Identify which cell holds the provided text, then report its [x, y] central coordinate. 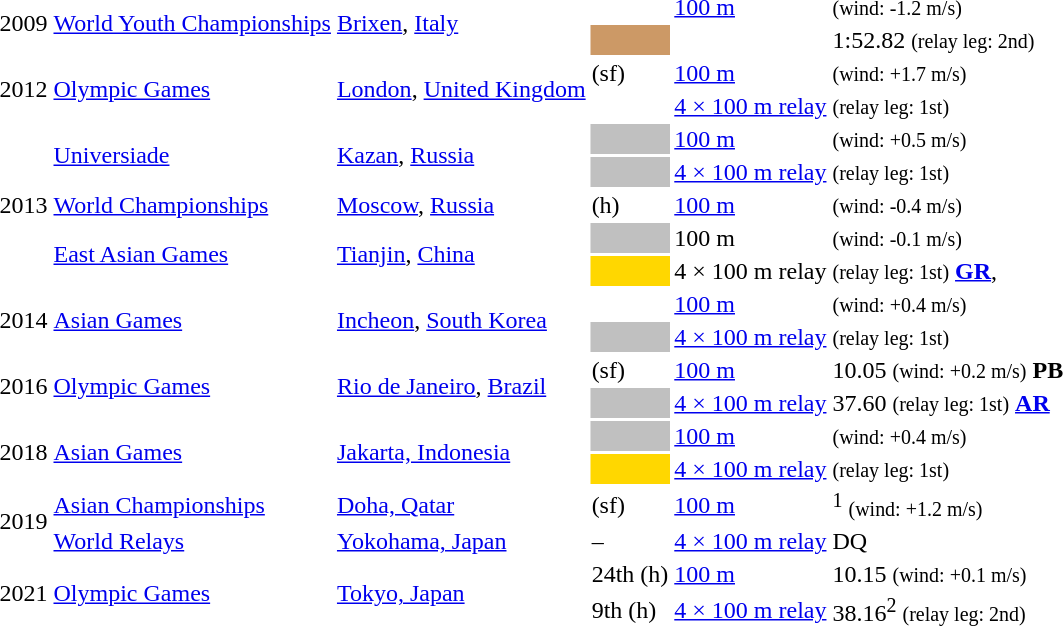
Incheon, South Korea [461, 320]
London, United Kingdom [461, 90]
Asian Championships [192, 505]
World Championships [192, 205]
24th (h) [630, 574]
– [630, 541]
Jakarta, Indonesia [461, 452]
(h) [630, 205]
East Asian Games [192, 254]
Universiade [192, 156]
Yokohama, Japan [461, 541]
Doha, Qatar [461, 505]
Moscow, Russia [461, 205]
Tianjin, China [461, 254]
Kazan, Russia [461, 156]
Rio de Janeiro, Brazil [461, 386]
World Relays [192, 541]
